From the cell containing the given text, extract its center point as [X, Y] coordinate. 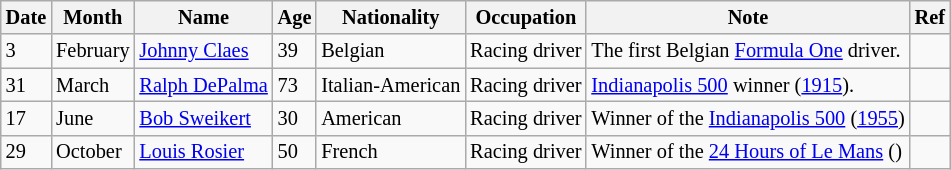
29 [26, 152]
17 [26, 118]
50 [295, 152]
French [390, 152]
30 [295, 118]
Occupation [526, 17]
73 [295, 85]
3 [26, 51]
Ref [930, 17]
31 [26, 85]
Winner of the Indianapolis 500 (1955) [748, 118]
Belgian [390, 51]
Nationality [390, 17]
The first Belgian Formula One driver. [748, 51]
Ralph DePalma [203, 85]
Date [26, 17]
Italian-American [390, 85]
Month [92, 17]
June [92, 118]
Name [203, 17]
February [92, 51]
Johnny Claes [203, 51]
Winner of the 24 Hours of Le Mans () [748, 152]
39 [295, 51]
March [92, 85]
Louis Rosier [203, 152]
Age [295, 17]
Bob Sweikert [203, 118]
October [92, 152]
American [390, 118]
Indianapolis 500 winner (1915). [748, 85]
Note [748, 17]
